Determine the (x, y) coordinate at the center of the cell enclosing the given text.  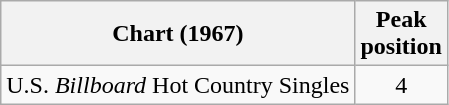
Peakposition (401, 34)
U.S. Billboard Hot Country Singles (178, 85)
Chart (1967) (178, 34)
4 (401, 85)
